Find where the given text appears and provide that cell's center as [x, y] coordinate. 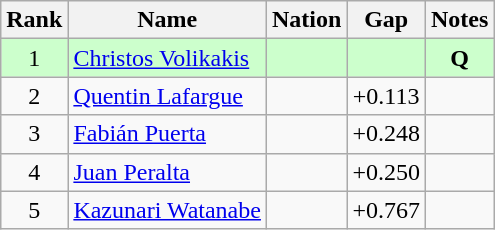
3 [34, 134]
Notes [459, 20]
+0.767 [386, 210]
Kazunari Watanabe [168, 210]
Q [459, 58]
+0.248 [386, 134]
Nation [306, 20]
Christos Volikakis [168, 58]
1 [34, 58]
Name [168, 20]
Gap [386, 20]
+0.113 [386, 96]
4 [34, 172]
Fabián Puerta [168, 134]
5 [34, 210]
2 [34, 96]
Rank [34, 20]
Juan Peralta [168, 172]
+0.250 [386, 172]
Quentin Lafargue [168, 96]
